Provide the (x, y) coordinate of the cell's center where the given text is located.  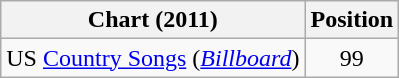
99 (352, 58)
Chart (2011) (153, 20)
US Country Songs (Billboard) (153, 58)
Position (352, 20)
